Identify which cell holds the provided text, then report its [X, Y] central coordinate. 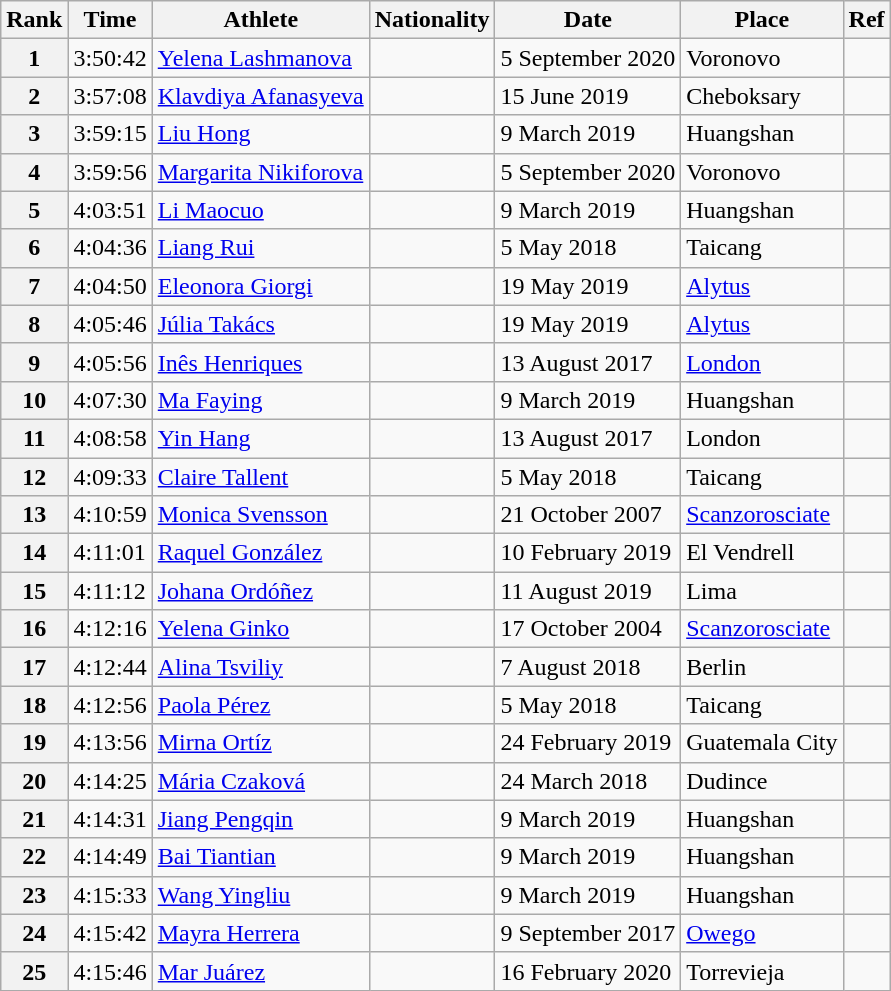
17 October 2004 [588, 629]
4:10:59 [110, 515]
24 March 2018 [588, 781]
4:12:16 [110, 629]
3:59:56 [110, 172]
Mar Juárez [260, 971]
4:08:58 [110, 438]
16 February 2020 [588, 971]
Mirna Ortíz [260, 743]
4:14:31 [110, 819]
Inês Henriques [260, 362]
Torrevieja [762, 971]
Ref [866, 20]
4:14:49 [110, 857]
Mária Czaková [260, 781]
16 [34, 629]
12 [34, 477]
3:50:42 [110, 58]
4:12:56 [110, 705]
7 [34, 286]
5 [34, 210]
Guatemala City [762, 743]
10 February 2019 [588, 553]
Owego [762, 933]
Athlete [260, 20]
3:59:15 [110, 134]
15 [34, 591]
25 [34, 971]
Júlia Takács [260, 324]
Yin Hang [260, 438]
3 [34, 134]
Liang Rui [260, 248]
Wang Yingliu [260, 895]
4:15:42 [110, 933]
Place [762, 20]
Cheboksary [762, 96]
21 [34, 819]
11 August 2019 [588, 591]
4:03:51 [110, 210]
Raquel González [260, 553]
24 [34, 933]
Li Maocuo [260, 210]
20 [34, 781]
Yelena Ginko [260, 629]
Yelena Lashmanova [260, 58]
4:07:30 [110, 400]
19 [34, 743]
Rank [34, 20]
4:11:12 [110, 591]
10 [34, 400]
4:14:25 [110, 781]
23 [34, 895]
4:09:33 [110, 477]
11 [34, 438]
9 [34, 362]
8 [34, 324]
Margarita Nikiforova [260, 172]
Bai Tiantian [260, 857]
7 August 2018 [588, 667]
18 [34, 705]
Jiang Pengqin [260, 819]
Paola Pérez [260, 705]
9 September 2017 [588, 933]
17 [34, 667]
Berlin [762, 667]
Time [110, 20]
Liu Hong [260, 134]
24 February 2019 [588, 743]
4 [34, 172]
El Vendrell [762, 553]
4:05:56 [110, 362]
14 [34, 553]
Johana Ordóñez [260, 591]
Claire Tallent [260, 477]
Alina Tsviliy [260, 667]
4:05:46 [110, 324]
Date [588, 20]
Dudince [762, 781]
Ma Faying [260, 400]
4:04:50 [110, 286]
Mayra Herrera [260, 933]
4:12:44 [110, 667]
13 [34, 515]
22 [34, 857]
Nationality [432, 20]
2 [34, 96]
Eleonora Giorgi [260, 286]
Lima [762, 591]
4:13:56 [110, 743]
1 [34, 58]
21 October 2007 [588, 515]
4:11:01 [110, 553]
4:15:46 [110, 971]
6 [34, 248]
4:15:33 [110, 895]
3:57:08 [110, 96]
4:04:36 [110, 248]
15 June 2019 [588, 96]
Monica Svensson [260, 515]
Klavdiya Afanasyeva [260, 96]
